Extract the (x, y) coordinate from the center of the cell holding the provided text.  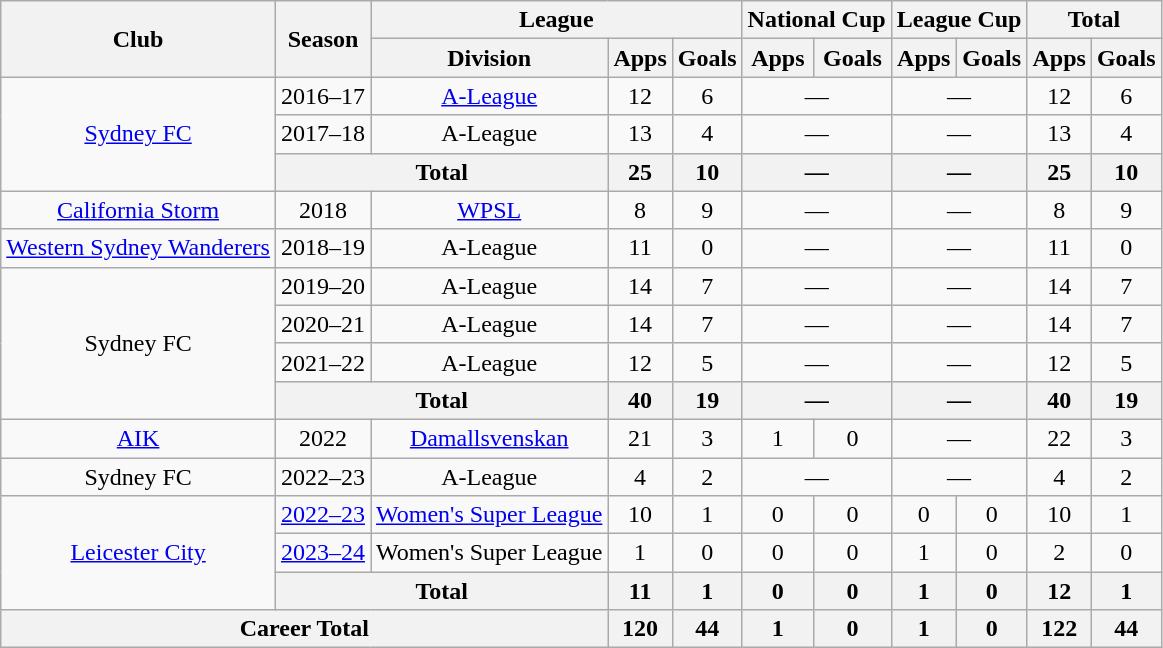
22 (1059, 438)
2020–21 (322, 324)
2019–20 (322, 286)
Damallsvenskan (488, 438)
California Storm (138, 210)
Division (488, 58)
122 (1059, 629)
2023–24 (322, 553)
2018 (322, 210)
Western Sydney Wanderers (138, 248)
League (556, 20)
120 (640, 629)
2016–17 (322, 96)
Career Total (304, 629)
National Cup (816, 20)
WPSL (488, 210)
2021–22 (322, 362)
21 (640, 438)
Leicester City (138, 553)
AIK (138, 438)
Season (322, 39)
2022 (322, 438)
2017–18 (322, 134)
League Cup (959, 20)
Club (138, 39)
2018–19 (322, 248)
